Search for the cell housing the specified text and yield its [X, Y] center coordinate. 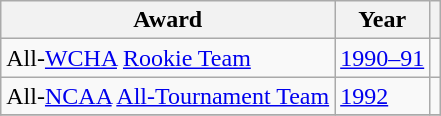
Year [382, 20]
1992 [382, 96]
All-WCHA Rookie Team [168, 58]
All-NCAA All-Tournament Team [168, 96]
Award [168, 20]
1990–91 [382, 58]
